Locate the cell with the specified text and output its [X, Y] center coordinate. 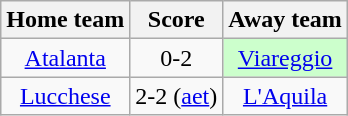
L'Aquila [286, 96]
Atalanta [66, 58]
0-2 [176, 58]
Away team [286, 20]
Home team [66, 20]
2-2 (aet) [176, 96]
Lucchese [66, 96]
Viareggio [286, 58]
Score [176, 20]
